Identify which cell holds the provided text, then report its (X, Y) central coordinate. 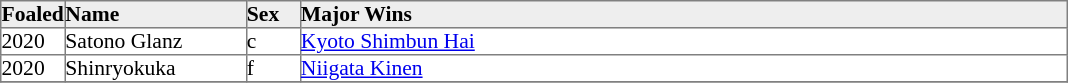
Shinryokuka (156, 68)
Major Wins (683, 14)
Niigata Kinen (683, 68)
Satono Glanz (156, 42)
c (273, 42)
Kyoto Shimbun Hai (683, 42)
f (273, 68)
Name (156, 14)
Sex (273, 14)
Foaled (33, 14)
